Determine the (x, y) coordinate at the center of the cell enclosing the given text.  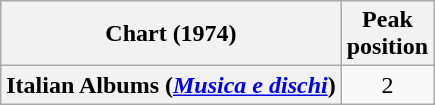
2 (387, 85)
Italian Albums (Musica e dischi) (171, 85)
Peakposition (387, 34)
Chart (1974) (171, 34)
